Determine the (X, Y) coordinate at the center of the cell enclosing the given text.  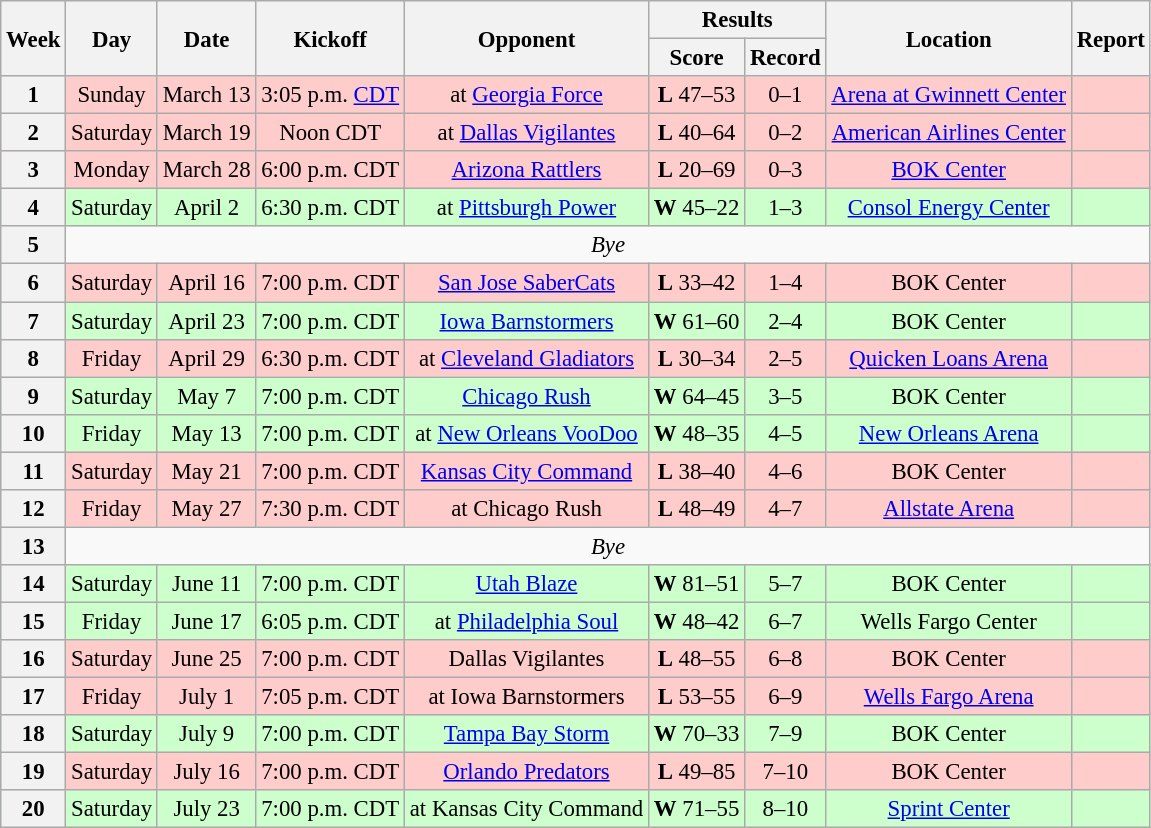
0–1 (786, 95)
4 (34, 208)
April 23 (206, 321)
17 (34, 697)
0–3 (786, 170)
2–5 (786, 358)
W 81–51 (697, 584)
Report (1110, 38)
9 (34, 396)
New Orleans Arena (948, 433)
5–7 (786, 584)
20 (34, 809)
Tampa Bay Storm (526, 734)
Utah Blaze (526, 584)
May 21 (206, 471)
at Cleveland Gladiators (526, 358)
Noon CDT (330, 133)
L 30–34 (697, 358)
June 25 (206, 659)
L 40–64 (697, 133)
July 23 (206, 809)
L 33–42 (697, 283)
June 11 (206, 584)
May 7 (206, 396)
7:05 p.m. CDT (330, 697)
at New Orleans VooDoo (526, 433)
1 (34, 95)
San Jose SaberCats (526, 283)
3 (34, 170)
14 (34, 584)
Wells Fargo Arena (948, 697)
Sunday (112, 95)
6:00 p.m. CDT (330, 170)
L 53–55 (697, 697)
at Philadelphia Soul (526, 621)
Score (697, 58)
July 9 (206, 734)
L 48–55 (697, 659)
Date (206, 38)
7–10 (786, 772)
13 (34, 546)
W 61–60 (697, 321)
18 (34, 734)
at Iowa Barnstormers (526, 697)
Week (34, 38)
May 13 (206, 433)
7:30 p.m. CDT (330, 509)
Quicken Loans Arena (948, 358)
W 48–35 (697, 433)
L 47–53 (697, 95)
June 17 (206, 621)
6 (34, 283)
Location (948, 38)
July 16 (206, 772)
2 (34, 133)
L 20–69 (697, 170)
at Kansas City Command (526, 809)
Consol Energy Center (948, 208)
Results (738, 20)
at Pittsburgh Power (526, 208)
Opponent (526, 38)
Arizona Rattlers (526, 170)
6–9 (786, 697)
19 (34, 772)
L 48–49 (697, 509)
7 (34, 321)
at Georgia Force (526, 95)
4–6 (786, 471)
May 27 (206, 509)
6:05 p.m. CDT (330, 621)
March 13 (206, 95)
at Chicago Rush (526, 509)
April 2 (206, 208)
W 48–42 (697, 621)
8 (34, 358)
L 38–40 (697, 471)
6–8 (786, 659)
Dallas Vigilantes (526, 659)
1–3 (786, 208)
3–5 (786, 396)
Sprint Center (948, 809)
April 16 (206, 283)
Arena at Gwinnett Center (948, 95)
16 (34, 659)
3:05 p.m. CDT (330, 95)
11 (34, 471)
Iowa Barnstormers (526, 321)
0–2 (786, 133)
W 45–22 (697, 208)
7–9 (786, 734)
Wells Fargo Center (948, 621)
15 (34, 621)
W 71–55 (697, 809)
Chicago Rush (526, 396)
Record (786, 58)
2–4 (786, 321)
W 64–45 (697, 396)
5 (34, 245)
Day (112, 38)
8–10 (786, 809)
Orlando Predators (526, 772)
April 29 (206, 358)
L 49–85 (697, 772)
July 1 (206, 697)
March 28 (206, 170)
1–4 (786, 283)
Kansas City Command (526, 471)
American Airlines Center (948, 133)
March 19 (206, 133)
Allstate Arena (948, 509)
at Dallas Vigilantes (526, 133)
10 (34, 433)
6–7 (786, 621)
12 (34, 509)
4–5 (786, 433)
Monday (112, 170)
Kickoff (330, 38)
4–7 (786, 509)
W 70–33 (697, 734)
